Identify which cell holds the provided text, then report its (X, Y) central coordinate. 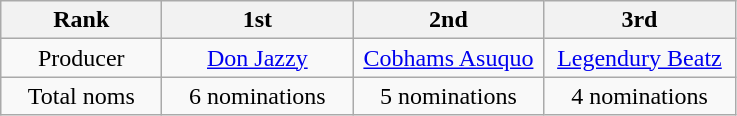
Don Jazzy (258, 58)
Cobhams Asuquo (448, 58)
5 nominations (448, 96)
Total noms (82, 96)
6 nominations (258, 96)
2nd (448, 20)
Rank (82, 20)
3rd (640, 20)
4 nominations (640, 96)
1st (258, 20)
Legendury Beatz (640, 58)
Producer (82, 58)
